Output the (X, Y) coordinate of the center of the cell containing the given text.  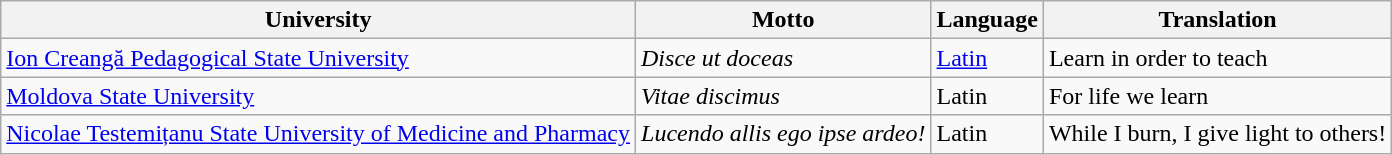
For life we learn (1217, 96)
Translation (1217, 20)
Lucendo allis ego ipse ardeo! (784, 134)
While I burn, I give light to others! (1217, 134)
Ion Creangă Pedagogical State University (318, 58)
Moldova State University (318, 96)
Vitae discimus (784, 96)
University (318, 20)
Disce ut doceas (784, 58)
Learn in order to teach (1217, 58)
Language (987, 20)
Nicolae Testemițanu State University of Medicine and Pharmacy (318, 134)
Motto (784, 20)
